Output the (x, y) coordinate of the center of the cell containing the given text.  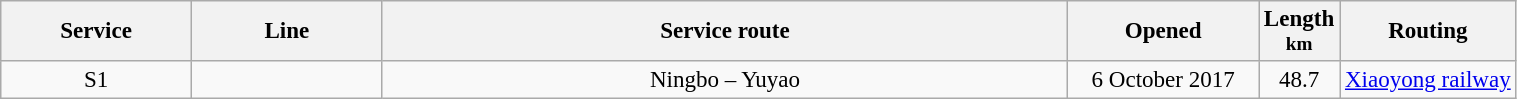
Ningbo – Yuyao (725, 80)
48.7 (1298, 80)
6 October 2017 (1164, 80)
Xiaoyong railway (1428, 80)
Routing (1428, 31)
Lengthkm (1298, 31)
Opened (1164, 31)
Line (286, 31)
Service (96, 31)
Service route (725, 31)
S1 (96, 80)
